Identify which cell holds the provided text, then report its (x, y) central coordinate. 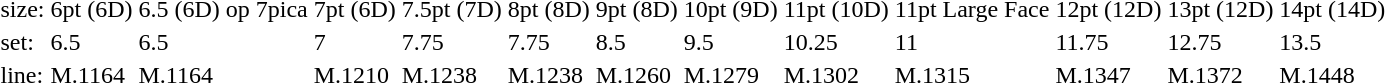
10.25 (836, 42)
8.5 (636, 42)
12.75 (1220, 42)
9.5 (730, 42)
7 (354, 42)
11.75 (1108, 42)
11 (972, 42)
